Detect which cell encompasses the target text, then output its (X, Y) center coordinate. 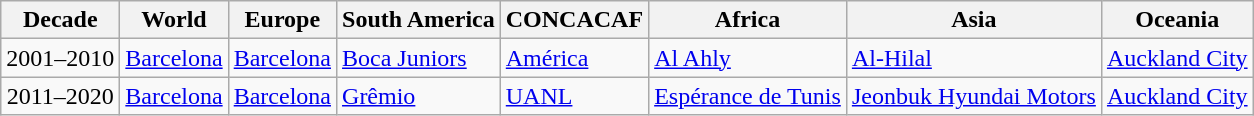
Jeonbuk Hyundai Motors (974, 96)
2011–2020 (60, 96)
2001–2010 (60, 58)
Asia (974, 20)
Grêmio (419, 96)
South America (419, 20)
Oceania (1177, 20)
Boca Juniors (419, 58)
América (574, 58)
World (174, 20)
Europe (282, 20)
Decade (60, 20)
Espérance de Tunis (748, 96)
UANL (574, 96)
Al-Hilal (974, 58)
CONCACAF (574, 20)
Al Ahly (748, 58)
Africa (748, 20)
